Return [x, y] of the center of cell containing provided text 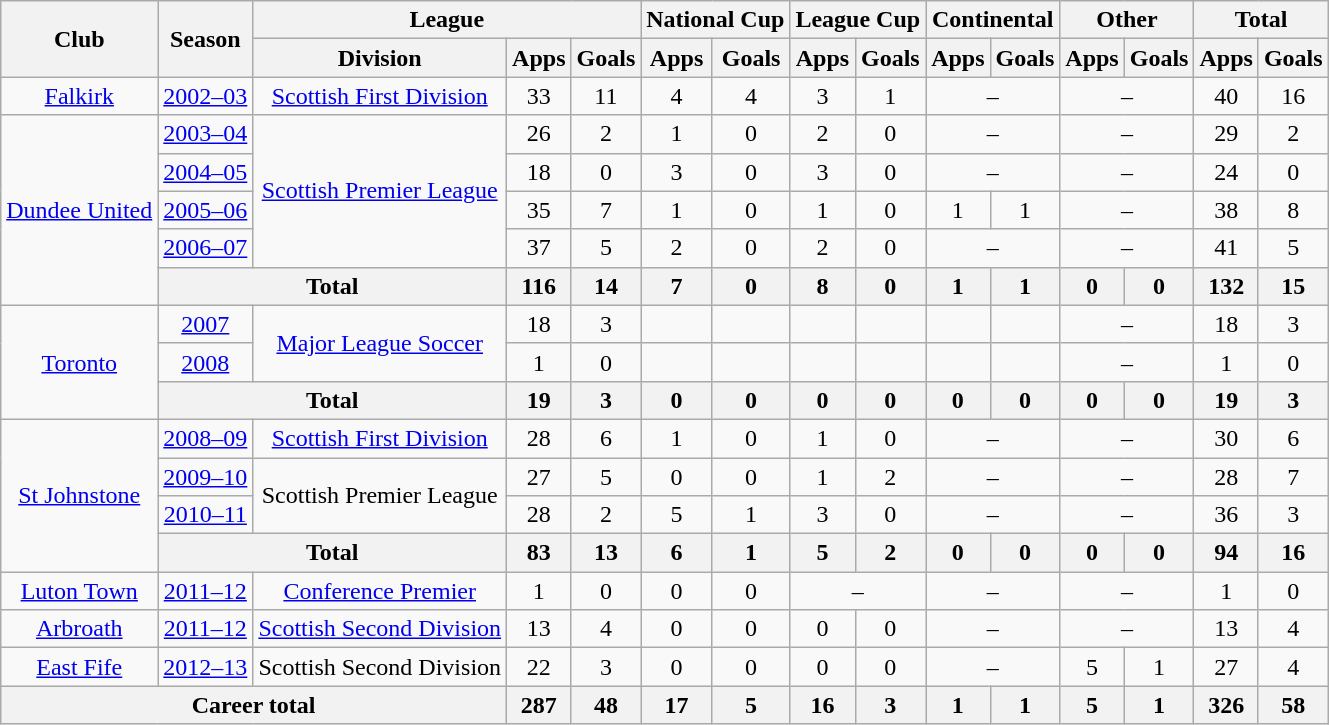
17 [677, 705]
38 [1226, 210]
2007 [206, 324]
22 [539, 667]
48 [606, 705]
Major League Soccer [380, 343]
Conference Premier [380, 591]
116 [539, 286]
132 [1226, 286]
287 [539, 705]
41 [1226, 248]
St Johnstone [80, 495]
Career total [254, 705]
2012–13 [206, 667]
2004–05 [206, 172]
East Fife [80, 667]
2006–07 [206, 248]
National Cup [716, 20]
Season [206, 39]
Division [380, 58]
83 [539, 553]
37 [539, 248]
35 [539, 210]
36 [1226, 515]
26 [539, 134]
Falkirk [80, 96]
Continental [993, 20]
Toronto [80, 362]
14 [606, 286]
League [447, 20]
2005–06 [206, 210]
Arbroath [80, 629]
58 [1293, 705]
2002–03 [206, 96]
Other [1127, 20]
2008–09 [206, 438]
2009–10 [206, 477]
40 [1226, 96]
24 [1226, 172]
29 [1226, 134]
15 [1293, 286]
Dundee United [80, 210]
94 [1226, 553]
2003–04 [206, 134]
11 [606, 96]
League Cup [858, 20]
Club [80, 39]
33 [539, 96]
Luton Town [80, 591]
2010–11 [206, 515]
30 [1226, 438]
326 [1226, 705]
2008 [206, 362]
